Locate the cell with the specified text and output its (x, y) center coordinate. 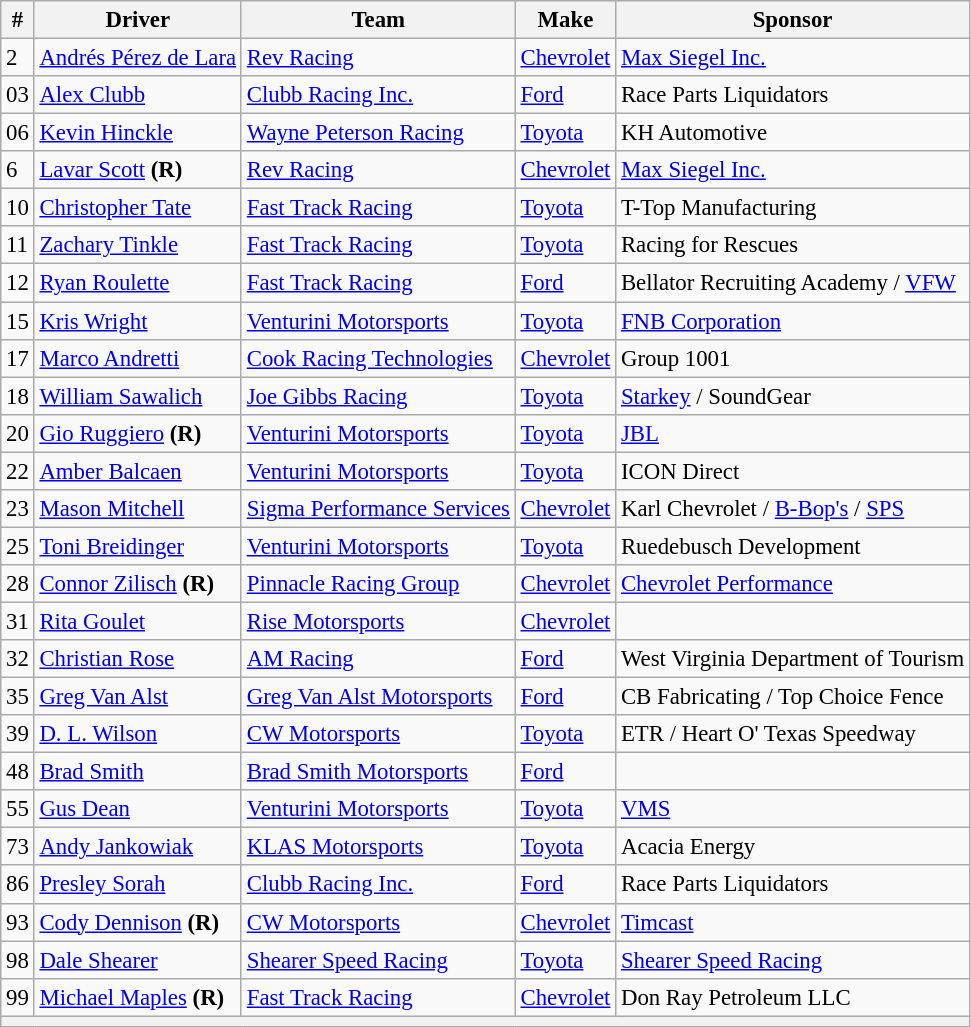
Michael Maples (R) (138, 997)
06 (18, 133)
JBL (793, 433)
25 (18, 546)
Mason Mitchell (138, 509)
West Virginia Department of Tourism (793, 659)
Lavar Scott (R) (138, 170)
D. L. Wilson (138, 734)
12 (18, 283)
39 (18, 734)
23 (18, 509)
Kris Wright (138, 321)
Cook Racing Technologies (378, 358)
Dale Shearer (138, 960)
Christian Rose (138, 659)
Zachary Tinkle (138, 245)
VMS (793, 809)
Connor Zilisch (R) (138, 584)
73 (18, 847)
Brad Smith (138, 772)
Karl Chevrolet / B-Bop's / SPS (793, 509)
Group 1001 (793, 358)
ETR / Heart O' Texas Speedway (793, 734)
55 (18, 809)
Ruedebusch Development (793, 546)
17 (18, 358)
T-Top Manufacturing (793, 208)
Andrés Pérez de Lara (138, 58)
Racing for Rescues (793, 245)
KLAS Motorsports (378, 847)
Presley Sorah (138, 885)
31 (18, 621)
Christopher Tate (138, 208)
Andy Jankowiak (138, 847)
AM Racing (378, 659)
Rise Motorsports (378, 621)
Timcast (793, 922)
Team (378, 20)
48 (18, 772)
Greg Van Alst (138, 697)
Pinnacle Racing Group (378, 584)
20 (18, 433)
Bellator Recruiting Academy / VFW (793, 283)
99 (18, 997)
FNB Corporation (793, 321)
35 (18, 697)
22 (18, 471)
Toni Breidinger (138, 546)
10 (18, 208)
Joe Gibbs Racing (378, 396)
Sponsor (793, 20)
Brad Smith Motorsports (378, 772)
Cody Dennison (R) (138, 922)
# (18, 20)
CB Fabricating / Top Choice Fence (793, 697)
15 (18, 321)
Driver (138, 20)
Gus Dean (138, 809)
Chevrolet Performance (793, 584)
28 (18, 584)
93 (18, 922)
18 (18, 396)
ICON Direct (793, 471)
Sigma Performance Services (378, 509)
Greg Van Alst Motorsports (378, 697)
Alex Clubb (138, 95)
KH Automotive (793, 133)
Ryan Roulette (138, 283)
98 (18, 960)
William Sawalich (138, 396)
Don Ray Petroleum LLC (793, 997)
Marco Andretti (138, 358)
Rita Goulet (138, 621)
Make (565, 20)
Acacia Energy (793, 847)
11 (18, 245)
32 (18, 659)
Gio Ruggiero (R) (138, 433)
6 (18, 170)
86 (18, 885)
Amber Balcaen (138, 471)
Kevin Hinckle (138, 133)
Starkey / SoundGear (793, 396)
03 (18, 95)
Wayne Peterson Racing (378, 133)
2 (18, 58)
